Extract the [x, y] coordinate from the center of the cell holding the provided text.  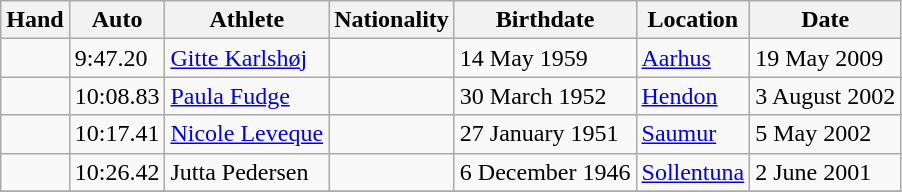
10:08.83 [117, 96]
6 December 1946 [545, 172]
Gitte Karlshøj [247, 58]
Jutta Pedersen [247, 172]
Paula Fudge [247, 96]
Nationality [392, 20]
14 May 1959 [545, 58]
Hand [35, 20]
27 January 1951 [545, 134]
Athlete [247, 20]
Birthdate [545, 20]
9:47.20 [117, 58]
10:17.41 [117, 134]
19 May 2009 [826, 58]
Auto [117, 20]
30 March 1952 [545, 96]
Nicole Leveque [247, 134]
10:26.42 [117, 172]
Aarhus [693, 58]
Date [826, 20]
Hendon [693, 96]
Saumur [693, 134]
Sollentuna [693, 172]
5 May 2002 [826, 134]
3 August 2002 [826, 96]
Location [693, 20]
2 June 2001 [826, 172]
